Output the [x, y] coordinate of the center of the cell containing the given text.  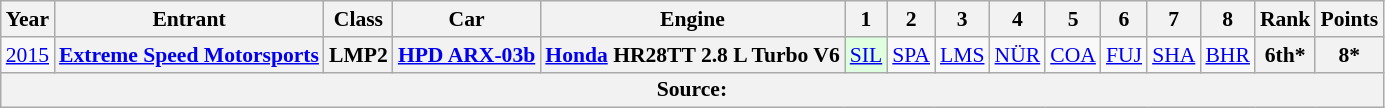
LMP2 [358, 55]
3 [962, 19]
Honda HR28TT 2.8 L Turbo V6 [692, 55]
Entrant [189, 19]
8* [1349, 55]
FUJ [1124, 55]
SHA [1174, 55]
SIL [866, 55]
Points [1349, 19]
Source: [692, 90]
5 [1073, 19]
1 [866, 19]
2 [911, 19]
4 [1018, 19]
HPD ARX-03b [466, 55]
Class [358, 19]
Year [28, 19]
8 [1228, 19]
BHR [1228, 55]
Engine [692, 19]
7 [1174, 19]
COA [1073, 55]
6 [1124, 19]
Extreme Speed Motorsports [189, 55]
Car [466, 19]
6th* [1286, 55]
NÜR [1018, 55]
Rank [1286, 19]
SPA [911, 55]
2015 [28, 55]
LMS [962, 55]
